Output the (X, Y) coordinate of the center of the cell containing the given text.  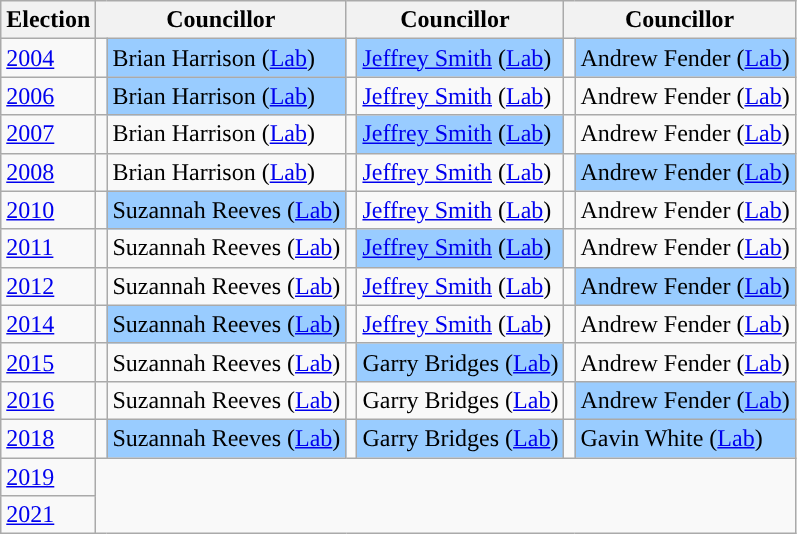
2018 (48, 438)
2008 (48, 172)
2004 (48, 58)
Gavin White (Lab) (685, 438)
Election (48, 20)
2010 (48, 210)
2006 (48, 96)
2011 (48, 248)
2016 (48, 400)
2007 (48, 134)
2012 (48, 286)
2015 (48, 362)
2019 (48, 477)
2014 (48, 324)
2021 (48, 515)
